Scan for the cell matching the given text and deliver its (x, y) coordinate at center. 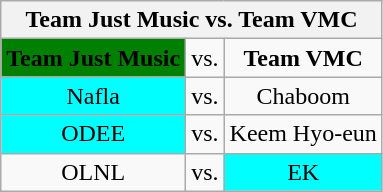
Team VMC (303, 58)
OLNL (94, 172)
Keem Hyo-eun (303, 134)
Team Just Music vs. Team VMC (192, 20)
Chaboom (303, 96)
Team Just Music (94, 58)
EK (303, 172)
ODEE (94, 134)
Nafla (94, 96)
